For the text-containing cell, return its midpoint in (x, y) coordinate format. 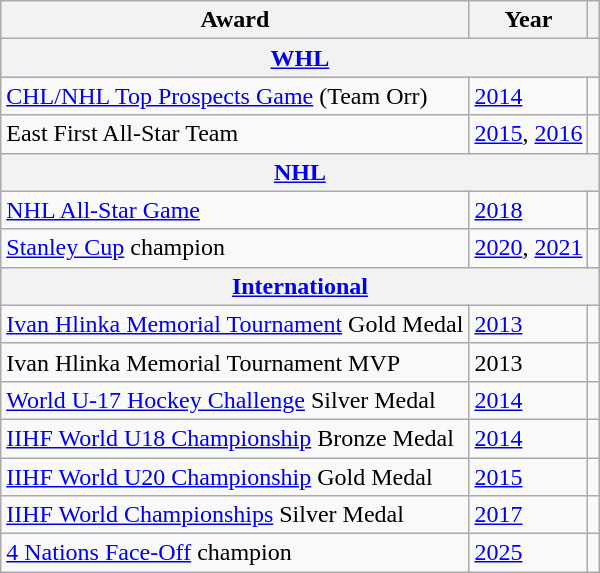
WHL (300, 58)
2020, 2021 (528, 248)
2025 (528, 553)
2017 (528, 515)
Stanley Cup champion (235, 248)
International (300, 286)
NHL (300, 172)
CHL/NHL Top Prospects Game (Team Orr) (235, 96)
IIHF World U18 Championship Bronze Medal (235, 438)
2015, 2016 (528, 134)
World U-17 Hockey Challenge Silver Medal (235, 400)
NHL All-Star Game (235, 210)
2018 (528, 210)
4 Nations Face-Off champion (235, 553)
Ivan Hlinka Memorial Tournament MVP (235, 362)
Year (528, 20)
East First All-Star Team (235, 134)
IIHF World Championships Silver Medal (235, 515)
2015 (528, 477)
IIHF World U20 Championship Gold Medal (235, 477)
Ivan Hlinka Memorial Tournament Gold Medal (235, 324)
Award (235, 20)
